For the text-containing cell, return its midpoint in (x, y) coordinate format. 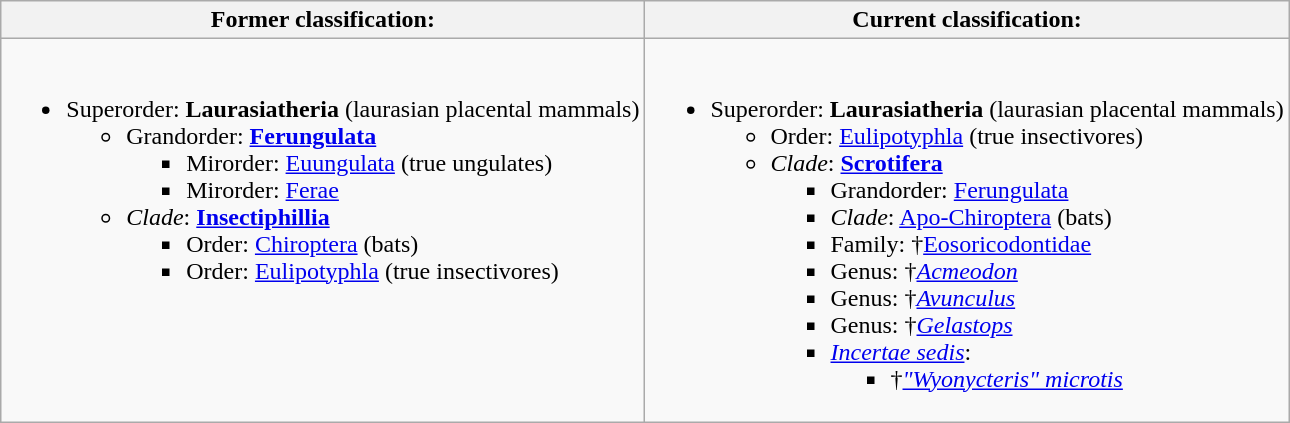
Former classification: (323, 20)
Current classification: (967, 20)
